Pinpoint the cell where the given text exists, returning its (x, y) midpoint coordinate. 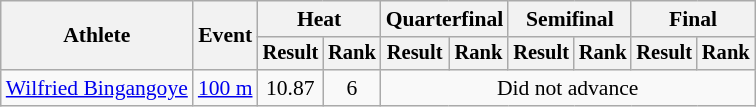
10.87 (291, 88)
6 (352, 88)
Wilfried Bingangoye (97, 88)
100 m (226, 88)
Quarterfinal (445, 19)
Heat (320, 19)
Semifinal (570, 19)
Event (226, 36)
Final (692, 19)
Did not advance (568, 88)
Athlete (97, 36)
